For the text-containing cell, return its midpoint in (X, Y) coordinate format. 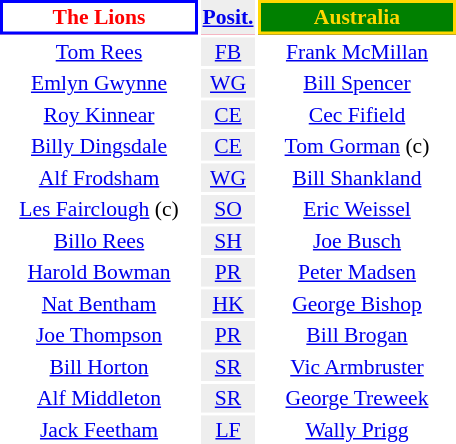
Wally Prigg (357, 430)
Tom Rees (99, 52)
Eric Weissel (357, 209)
George Bishop (357, 304)
Joe Thompson (99, 335)
SH (228, 240)
Billy Dingsdale (99, 146)
Emlyn Gwynne (99, 83)
Frank McMillan (357, 52)
Nat Bentham (99, 304)
Tom Gorman (c) (357, 146)
Roy Kinnear (99, 114)
Australia (357, 17)
Jack Feetham (99, 430)
Billo Rees (99, 240)
Alf Middleton (99, 398)
FB (228, 52)
Peter Madsen (357, 272)
LF (228, 430)
Bill Shankland (357, 178)
Bill Brogan (357, 335)
Posit. (228, 17)
HK (228, 304)
Alf Frodsham (99, 178)
Vic Armbruster (357, 366)
Bill Horton (99, 366)
SO (228, 209)
Les Fairclough (c) (99, 209)
Harold Bowman (99, 272)
Joe Busch (357, 240)
Bill Spencer (357, 83)
Cec Fifield (357, 114)
George Treweek (357, 398)
The Lions (99, 17)
